Find where the given text appears and provide that cell's center as (x, y) coordinate. 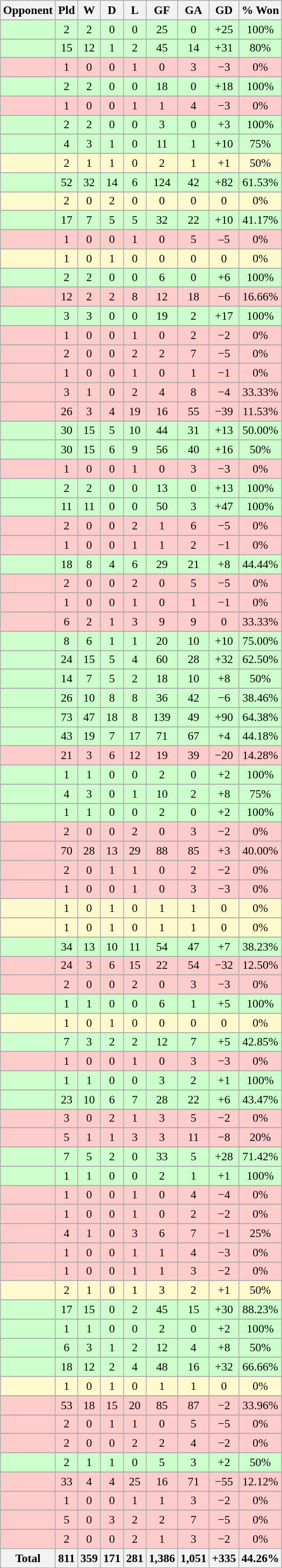
50.00% (260, 431)
GA (193, 10)
36 (162, 698)
71.42% (260, 1157)
+82 (225, 182)
1,386 (162, 1558)
52 (67, 182)
38.46% (260, 698)
67 (193, 737)
31 (193, 431)
L (135, 10)
Pld (67, 10)
39 (193, 756)
40 (193, 450)
811 (67, 1558)
53 (67, 1405)
60 (162, 660)
48 (162, 1367)
44 (162, 431)
40.00% (260, 851)
GD (225, 10)
–5 (225, 240)
+31 (225, 48)
12.12% (260, 1482)
64.38% (260, 717)
D (112, 10)
359 (89, 1558)
25% (260, 1233)
171 (112, 1558)
44.18% (260, 737)
+28 (225, 1157)
+335 (225, 1558)
+90 (225, 717)
34 (67, 947)
−55 (225, 1482)
88.23% (260, 1310)
+30 (225, 1310)
43.47% (260, 1100)
38.23% (260, 947)
Total (28, 1558)
88 (162, 851)
281 (135, 1558)
+17 (225, 316)
44.26% (260, 1558)
55 (193, 411)
87 (193, 1405)
80% (260, 48)
+4 (225, 737)
73 (67, 717)
+25 (225, 30)
W (89, 10)
+16 (225, 450)
23 (67, 1100)
56 (162, 450)
+47 (225, 507)
−20 (225, 756)
70 (67, 851)
43 (67, 737)
1,051 (193, 1558)
124 (162, 182)
−32 (225, 966)
50 (162, 507)
44.44% (260, 564)
61.53% (260, 182)
Opponent (28, 10)
12.50% (260, 966)
62.50% (260, 660)
42.85% (260, 1042)
−8 (225, 1138)
20% (260, 1138)
139 (162, 717)
16.66% (260, 297)
41.17% (260, 220)
−39 (225, 411)
11.53% (260, 411)
+18 (225, 87)
+7 (225, 947)
14.28% (260, 756)
GF (162, 10)
% Won (260, 10)
49 (193, 717)
75.00% (260, 641)
33.96% (260, 1405)
66.66% (260, 1367)
